Scan for the cell matching the given text and deliver its [X, Y] coordinate at center. 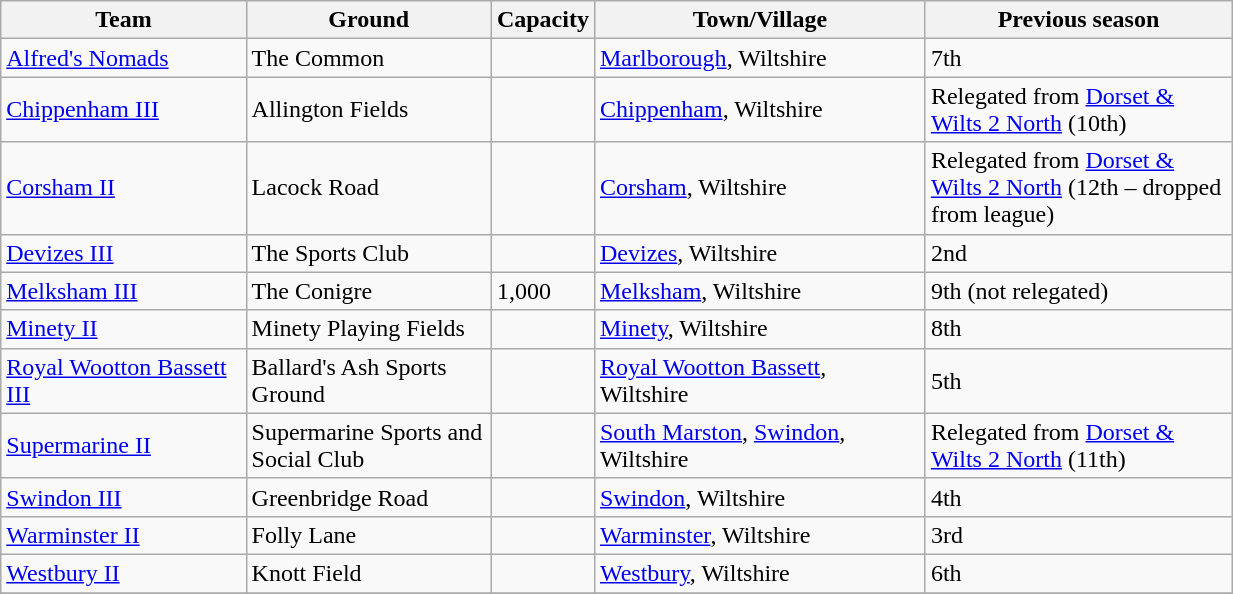
Team [124, 20]
Devizes III [124, 253]
Warminster II [124, 535]
Marlborough, Wiltshire [760, 58]
Westbury II [124, 573]
Alfred's Nomads [124, 58]
Minety, Wiltshire [760, 329]
Minety II [124, 329]
5th [1078, 380]
2nd [1078, 253]
Ballard's Ash Sports Ground [368, 380]
8th [1078, 329]
Folly Lane [368, 535]
Capacity [542, 20]
The Sports Club [368, 253]
Relegated from Dorset & Wilts 2 North (11th) [1078, 446]
South Marston, Swindon, Wiltshire [760, 446]
1,000 [542, 291]
The Conigre [368, 291]
Melksham, Wiltshire [760, 291]
Allington Fields [368, 110]
Supermarine Sports and Social Club [368, 446]
Melksham III [124, 291]
Ground [368, 20]
Royal Wootton Bassett, Wiltshire [760, 380]
The Common [368, 58]
Royal Wootton Bassett III [124, 380]
Relegated from Dorset & Wilts 2 North (10th) [1078, 110]
Chippenham III [124, 110]
3rd [1078, 535]
Swindon III [124, 497]
4th [1078, 497]
Previous season [1078, 20]
9th (not relegated) [1078, 291]
Devizes, Wiltshire [760, 253]
Lacock Road [368, 188]
Corsham, Wiltshire [760, 188]
Swindon, Wiltshire [760, 497]
Knott Field [368, 573]
Relegated from Dorset & Wilts 2 North (12th – dropped from league) [1078, 188]
Chippenham, Wiltshire [760, 110]
Warminster, Wiltshire [760, 535]
Supermarine II [124, 446]
6th [1078, 573]
Greenbridge Road [368, 497]
Town/Village [760, 20]
Minety Playing Fields [368, 329]
7th [1078, 58]
Corsham II [124, 188]
Westbury, Wiltshire [760, 573]
